Extract the (x, y) coordinate from the center of the cell holding the provided text.  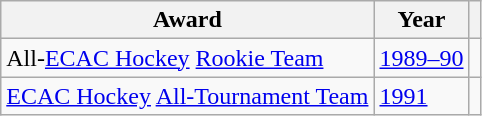
Award (188, 20)
1991 (422, 96)
1989–90 (422, 58)
Year (422, 20)
ECAC Hockey All-Tournament Team (188, 96)
All-ECAC Hockey Rookie Team (188, 58)
